Capture the cell that displays the provided text and extract its [X, Y] central coordinate. 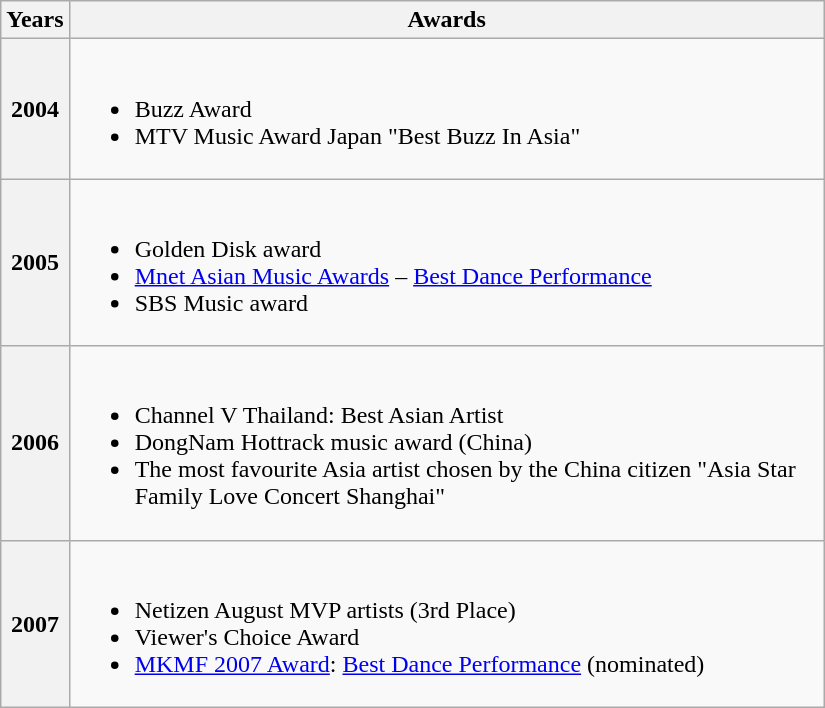
2007 [35, 624]
Netizen August MVP artists (3rd Place)Viewer's Choice AwardMKMF 2007 Award: Best Dance Performance (nominated) [446, 624]
2005 [35, 262]
2006 [35, 443]
Golden Disk awardMnet Asian Music Awards – Best Dance PerformanceSBS Music award [446, 262]
2004 [35, 109]
Years [35, 20]
Awards [446, 20]
Buzz AwardMTV Music Award Japan "Best Buzz In Asia" [446, 109]
